Output the [X, Y] coordinate of the center of the cell containing the given text.  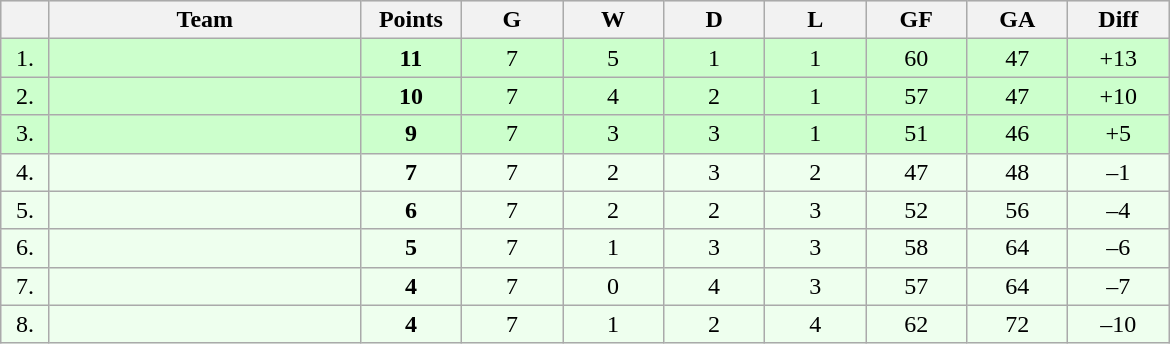
–7 [1118, 286]
56 [1018, 210]
72 [1018, 324]
D [714, 20]
48 [1018, 172]
–10 [1118, 324]
62 [916, 324]
1. [26, 58]
+13 [1118, 58]
Points [410, 20]
GA [1018, 20]
5. [26, 210]
0 [612, 286]
W [612, 20]
GF [916, 20]
Team [204, 20]
+10 [1118, 96]
46 [1018, 134]
10 [410, 96]
58 [916, 248]
51 [916, 134]
8. [26, 324]
–4 [1118, 210]
4. [26, 172]
2. [26, 96]
–1 [1118, 172]
7. [26, 286]
3. [26, 134]
+5 [1118, 134]
Diff [1118, 20]
6. [26, 248]
9 [410, 134]
L [816, 20]
11 [410, 58]
60 [916, 58]
G [512, 20]
52 [916, 210]
–6 [1118, 248]
6 [410, 210]
